Pinpoint the cell where the given text exists, returning its (x, y) midpoint coordinate. 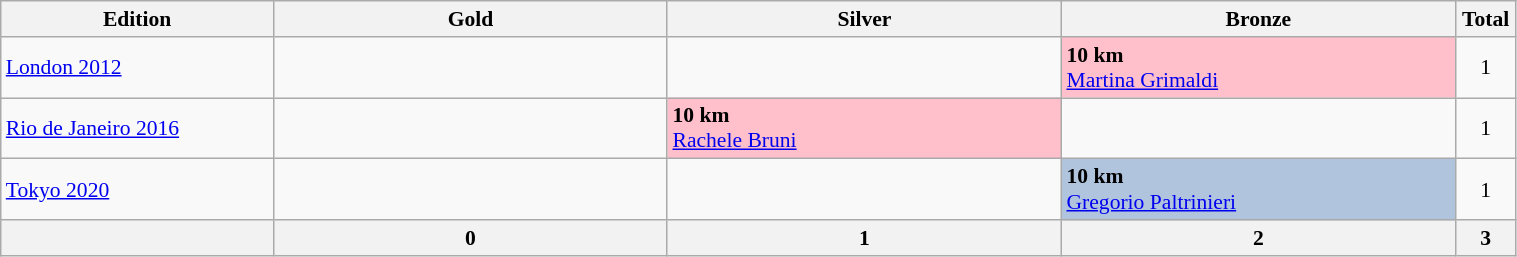
Silver (864, 19)
Edition (138, 19)
London 2012 (138, 68)
10 kmRachele Bruni (864, 128)
2 (1258, 238)
10 kmMartina Grimaldi (1258, 68)
0 (470, 238)
3 (1486, 238)
Total (1486, 19)
10 kmGregorio Paltrinieri (1258, 190)
Rio de Janeiro 2016 (138, 128)
Tokyo 2020 (138, 190)
Bronze (1258, 19)
Gold (470, 19)
